Scan for the cell matching the given text and deliver its (X, Y) coordinate at center. 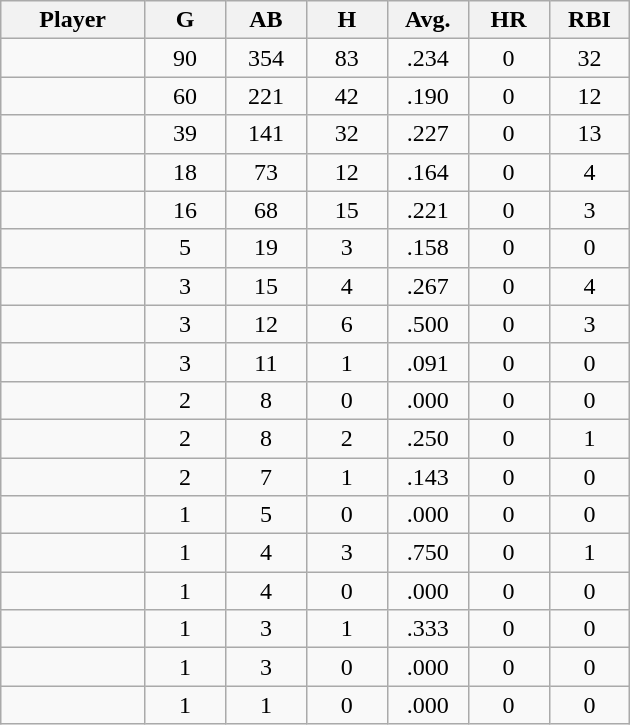
.143 (428, 477)
Player (73, 20)
.227 (428, 134)
16 (186, 210)
RBI (590, 20)
.500 (428, 324)
60 (186, 96)
.091 (428, 362)
18 (186, 172)
Avg. (428, 20)
42 (346, 96)
73 (266, 172)
.750 (428, 553)
6 (346, 324)
.234 (428, 58)
19 (266, 248)
.190 (428, 96)
83 (346, 58)
39 (186, 134)
7 (266, 477)
HR (508, 20)
.164 (428, 172)
.221 (428, 210)
.158 (428, 248)
68 (266, 210)
11 (266, 362)
.333 (428, 629)
141 (266, 134)
.267 (428, 286)
AB (266, 20)
354 (266, 58)
H (346, 20)
13 (590, 134)
G (186, 20)
90 (186, 58)
221 (266, 96)
.250 (428, 438)
